Provide the (X, Y) coordinate of the cell's center where the given text is located.  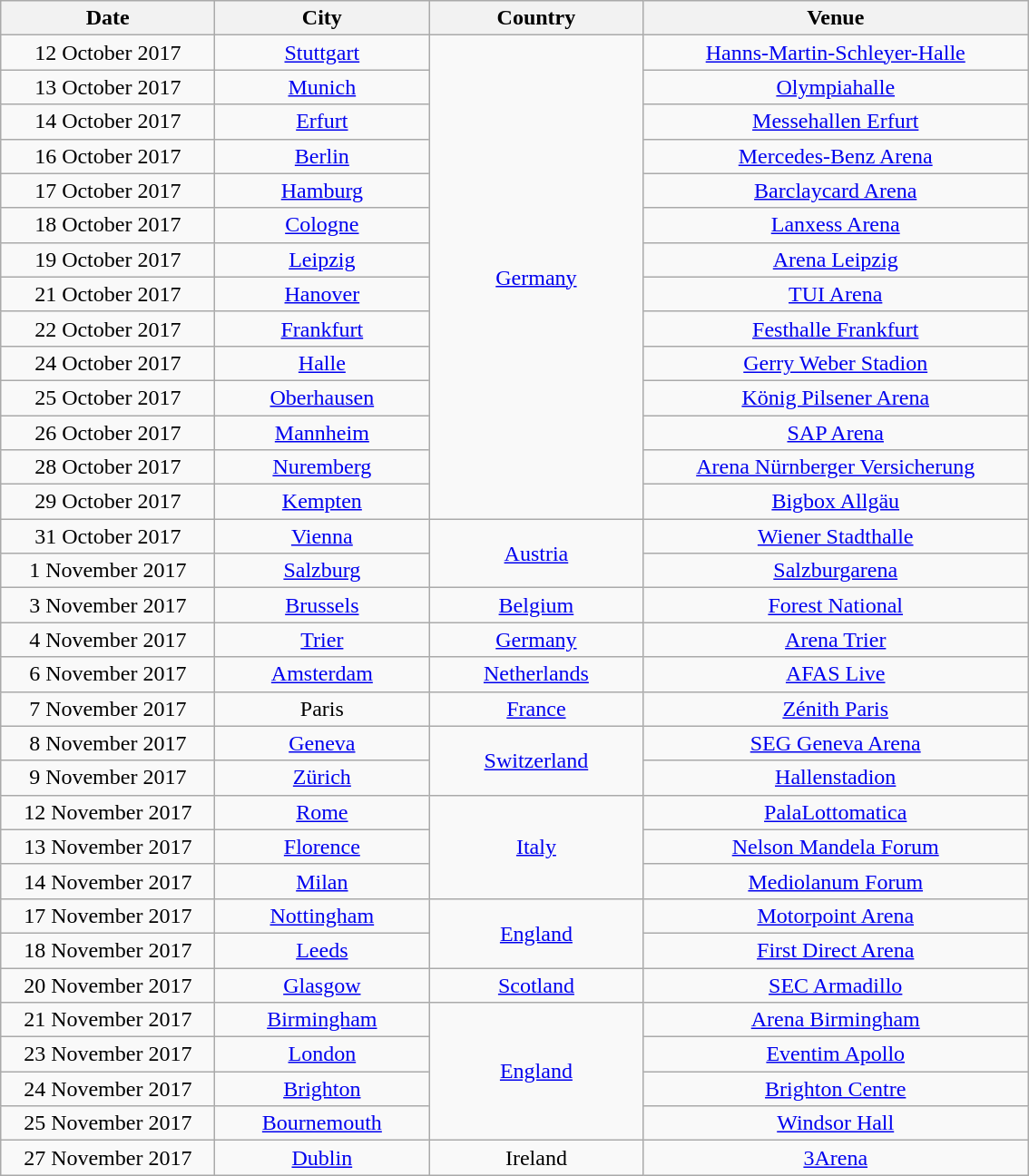
Netherlands (536, 674)
23 November 2017 (108, 1054)
12 November 2017 (108, 812)
Barclaycard Arena (836, 191)
PalaLottomatica (836, 812)
Halle (322, 363)
8 November 2017 (108, 743)
Gerry Weber Stadion (836, 363)
Vienna (322, 536)
Hanns-Martin-Schleyer-Halle (836, 53)
Venue (836, 18)
Scotland (536, 985)
25 October 2017 (108, 397)
29 October 2017 (108, 502)
Nottingham (322, 916)
18 November 2017 (108, 950)
27 November 2017 (108, 1158)
Nuremberg (322, 467)
Arena Nürnberger Versicherung (836, 467)
Leeds (322, 950)
14 October 2017 (108, 122)
9 November 2017 (108, 778)
Brussels (322, 605)
TUI Arena (836, 294)
Zénith Paris (836, 709)
Salzburgarena (836, 571)
Brighton Centre (836, 1089)
Trier (322, 640)
31 October 2017 (108, 536)
Florence (322, 847)
Paris (322, 709)
Switzerland (536, 760)
SEG Geneva Arena (836, 743)
Arena Trier (836, 640)
17 October 2017 (108, 191)
Motorpoint Arena (836, 916)
Frankfurt (322, 328)
19 October 2017 (108, 260)
17 November 2017 (108, 916)
Country (536, 18)
France (536, 709)
Lanxess Arena (836, 225)
Hallenstadion (836, 778)
24 November 2017 (108, 1089)
1 November 2017 (108, 571)
Rome (322, 812)
Mercedes-Benz Arena (836, 156)
Brighton (322, 1089)
28 October 2017 (108, 467)
City (322, 18)
Bournemouth (322, 1123)
Bigbox Allgäu (836, 502)
Eventim Apollo (836, 1054)
Milan (322, 881)
Hamburg (322, 191)
Austria (536, 554)
14 November 2017 (108, 881)
Munich (322, 87)
20 November 2017 (108, 985)
Festhalle Frankfurt (836, 328)
3 November 2017 (108, 605)
Wiener Stadthalle (836, 536)
Mediolanum Forum (836, 881)
Italy (536, 847)
Leipzig (322, 260)
Birmingham (322, 1020)
Arena Leipzig (836, 260)
Zürich (322, 778)
Olympiahalle (836, 87)
Geneva (322, 743)
First Direct Arena (836, 950)
Salzburg (322, 571)
Kempten (322, 502)
Erfurt (322, 122)
London (322, 1054)
Berlin (322, 156)
AFAS Live (836, 674)
Cologne (322, 225)
Amsterdam (322, 674)
22 October 2017 (108, 328)
Forest National (836, 605)
König Pilsener Arena (836, 397)
18 October 2017 (108, 225)
Date (108, 18)
3Arena (836, 1158)
6 November 2017 (108, 674)
SAP Arena (836, 433)
24 October 2017 (108, 363)
16 October 2017 (108, 156)
Windsor Hall (836, 1123)
4 November 2017 (108, 640)
25 November 2017 (108, 1123)
Dublin (322, 1158)
Hanover (322, 294)
Oberhausen (322, 397)
Belgium (536, 605)
26 October 2017 (108, 433)
Nelson Mandela Forum (836, 847)
Messehallen Erfurt (836, 122)
13 October 2017 (108, 87)
7 November 2017 (108, 709)
Ireland (536, 1158)
13 November 2017 (108, 847)
Arena Birmingham (836, 1020)
Mannheim (322, 433)
21 November 2017 (108, 1020)
12 October 2017 (108, 53)
Glasgow (322, 985)
21 October 2017 (108, 294)
Stuttgart (322, 53)
SEC Armadillo (836, 985)
